From the cell containing the given text, extract its center point as [x, y] coordinate. 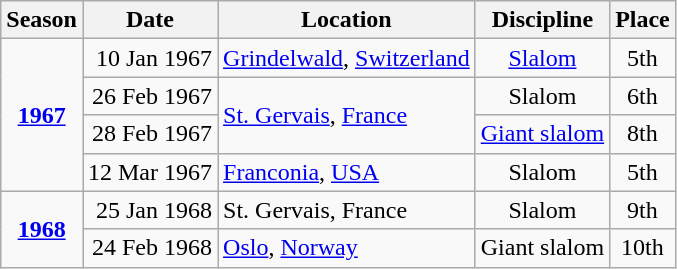
Franconia, USA [347, 172]
25 Jan 1968 [150, 210]
Oslo, Norway [347, 248]
24 Feb 1968 [150, 248]
10th [643, 248]
9th [643, 210]
28 Feb 1967 [150, 134]
Season [42, 20]
6th [643, 96]
1968 [42, 229]
10 Jan 1967 [150, 58]
Place [643, 20]
Grindelwald, Switzerland [347, 58]
Date [150, 20]
12 Mar 1967 [150, 172]
26 Feb 1967 [150, 96]
Location [347, 20]
1967 [42, 115]
Discipline [542, 20]
8th [643, 134]
